Provide the [X, Y] coordinate of the cell's center where the given text is located.  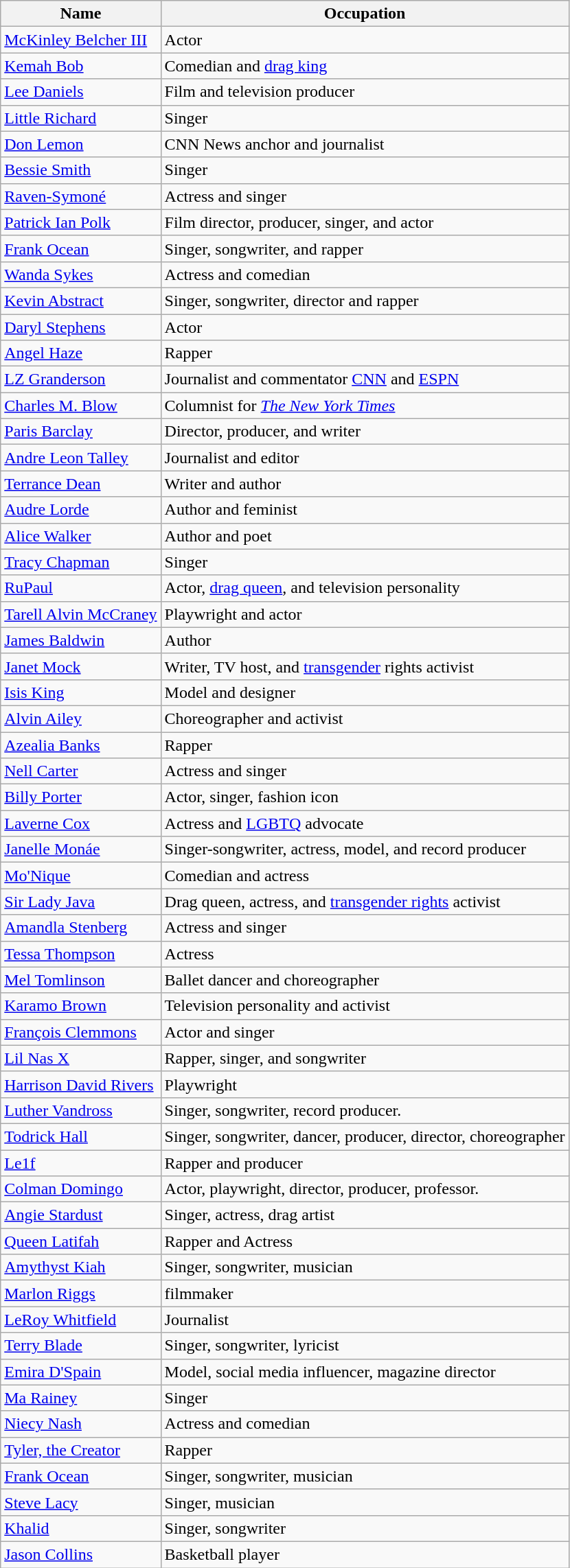
Paris Barclay [81, 432]
Playwright and actor [365, 614]
Terrance Dean [81, 484]
Model and designer [365, 692]
Wanda Sykes [81, 274]
Little Richard [81, 118]
Singer, musician [365, 1502]
Jason Collins [81, 1554]
Todrick Hall [81, 1136]
Tyler, the Creator [81, 1450]
Choreographer and activist [365, 718]
Actor, drag queen, and television personality [365, 588]
Don Lemon [81, 144]
Le1f [81, 1163]
McKinley Belcher III [81, 40]
Journalist and commentator CNN and ESPN [365, 379]
Alice Walker [81, 536]
Rapper and Actress [365, 1241]
Mo'Nique [81, 876]
Writer and author [365, 484]
Singer, songwriter, record producer. [365, 1110]
Angie Stardust [81, 1215]
Marlon Riggs [81, 1294]
Singer, songwriter, dancer, producer, director, choreographer [365, 1136]
Actress [365, 954]
Actor and singer [365, 1032]
Television personality and activist [365, 1006]
Azealia Banks [81, 745]
Occupation [365, 14]
Singer, songwriter, lyricist [365, 1346]
Playwright [365, 1084]
Isis King [81, 692]
Janelle Monáe [81, 850]
Harrison David Rivers [81, 1084]
Amandla Stenberg [81, 928]
Comedian and drag king [365, 66]
Tessa Thompson [81, 954]
Film director, producer, singer, and actor [365, 222]
Author and poet [365, 536]
Singer-songwriter, actress, model, and record producer [365, 850]
Columnist for The New York Times [365, 406]
Lee Daniels [81, 92]
James Baldwin [81, 640]
Angel Haze [81, 353]
Actress and LGBTQ advocate [365, 823]
Journalist [365, 1320]
Andre Leon Talley [81, 458]
Basketball player [365, 1554]
Amythyst Kiah [81, 1267]
Raven-Symoné [81, 196]
filmmaker [365, 1294]
Author and feminist [365, 510]
Singer, actress, drag artist [365, 1215]
Terry Blade [81, 1346]
Colman Domingo [81, 1189]
Kevin Abstract [81, 301]
Singer, songwriter [365, 1528]
CNN News anchor and journalist [365, 144]
Lil Nas X [81, 1058]
Steve Lacy [81, 1502]
Model, social media influencer, magazine director [365, 1372]
Rapper and producer [365, 1163]
LeRoy Whitfield [81, 1320]
Patrick Ian Polk [81, 222]
Emira D'Spain [81, 1372]
Rapper, singer, and songwriter [365, 1058]
Billy Porter [81, 797]
Luther Vandross [81, 1110]
Ma Rainey [81, 1398]
Director, producer, and writer [365, 432]
Actor, playwright, director, producer, professor. [365, 1189]
Laverne Cox [81, 823]
Writer, TV host, and transgender rights activist [365, 666]
Queen Latifah [81, 1241]
Janet Mock [81, 666]
Comedian and actress [365, 876]
Karamo Brown [81, 1006]
Singer, songwriter, and rapper [365, 248]
François Clemmons [81, 1032]
Tracy Chapman [81, 562]
Singer, songwriter, director and rapper [365, 301]
Ballet dancer and choreographer [365, 980]
Kemah Bob [81, 66]
Actor, singer, fashion icon [365, 797]
Audre Lorde [81, 510]
Nell Carter [81, 771]
Daryl Stephens [81, 327]
Name [81, 14]
Alvin Ailey [81, 718]
Tarell Alvin McCraney [81, 614]
RuPaul [81, 588]
Bessie Smith [81, 170]
Niecy Nash [81, 1424]
Khalid [81, 1528]
Film and television producer [365, 92]
Journalist and editor [365, 458]
Charles M. Blow [81, 406]
Mel Tomlinson [81, 980]
Author [365, 640]
Sir Lady Java [81, 902]
LZ Granderson [81, 379]
Drag queen, actress, and transgender rights activist [365, 902]
